For the text-containing cell, return its midpoint in [x, y] coordinate format. 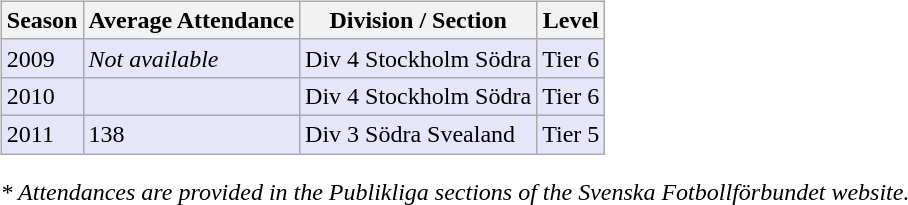
Tier 5 [571, 134]
Level [571, 20]
2011 [42, 134]
Average Attendance [192, 20]
2009 [42, 58]
Div 3 Södra Svealand [418, 134]
Division / Section [418, 20]
2010 [42, 96]
Season [42, 20]
Not available [192, 58]
138 [192, 134]
